Return the (x, y) coordinate for the center point of the cell that contains the specified text.  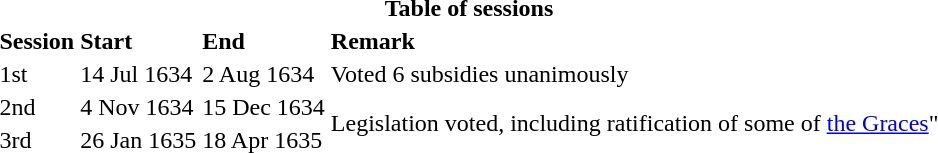
15 Dec 1634 (264, 107)
14 Jul 1634 (138, 74)
2 Aug 1634 (264, 74)
4 Nov 1634 (138, 107)
End (264, 41)
Start (138, 41)
